Scan for the cell matching the given text and deliver its [X, Y] coordinate at center. 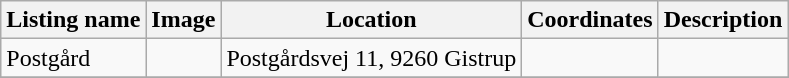
Coordinates [590, 20]
Postgård [74, 58]
Postgårdsvej 11, 9260 Gistrup [372, 58]
Listing name [74, 20]
Description [723, 20]
Location [372, 20]
Image [184, 20]
